Capture the cell that displays the provided text and extract its (X, Y) central coordinate. 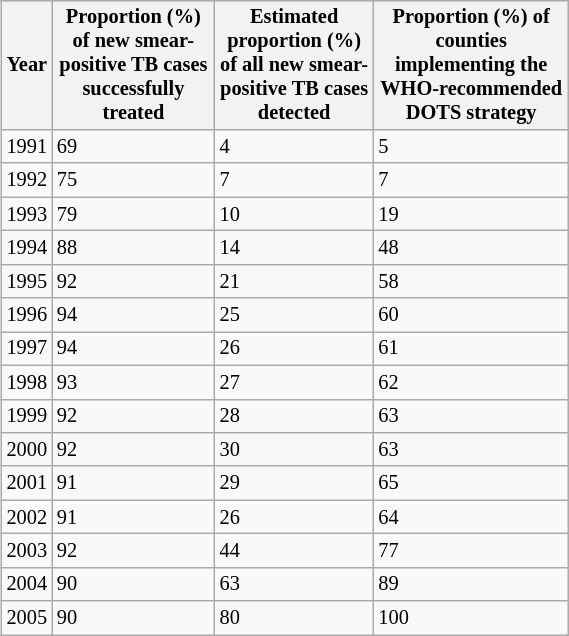
75 (134, 180)
1991 (27, 147)
Year (27, 65)
4 (294, 147)
65 (470, 483)
10 (294, 214)
2004 (27, 584)
Estimated proportion (%) of all new smear-positive TB cases detected (294, 65)
58 (470, 281)
27 (294, 382)
1995 (27, 281)
25 (294, 315)
1997 (27, 349)
28 (294, 416)
48 (470, 248)
61 (470, 349)
1999 (27, 416)
Proportion (%) of new smear-positive TB cases successfully treated (134, 65)
2003 (27, 551)
64 (470, 517)
89 (470, 584)
1996 (27, 315)
2001 (27, 483)
100 (470, 618)
93 (134, 382)
80 (294, 618)
60 (470, 315)
62 (470, 382)
5 (470, 147)
1994 (27, 248)
69 (134, 147)
19 (470, 214)
44 (294, 551)
Proportion (%) of counties implementing the WHO-recommended DOTS strategy (470, 65)
2005 (27, 618)
1993 (27, 214)
88 (134, 248)
30 (294, 450)
79 (134, 214)
29 (294, 483)
14 (294, 248)
21 (294, 281)
77 (470, 551)
1992 (27, 180)
1998 (27, 382)
2002 (27, 517)
2000 (27, 450)
